Extract the [X, Y] coordinate from the center of the cell holding the provided text.  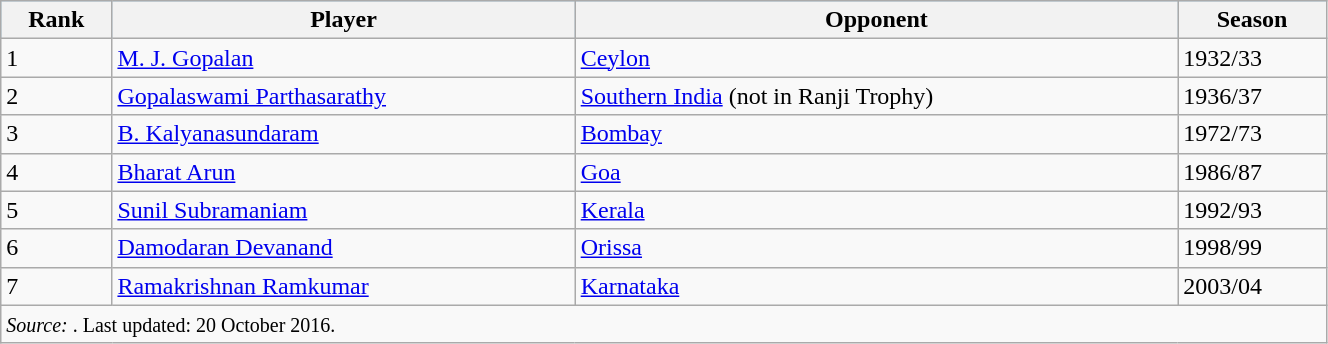
B. Kalyanasundaram [344, 134]
Ceylon [876, 58]
1986/87 [1252, 172]
Kerala [876, 210]
5 [56, 210]
2 [56, 96]
Player [344, 20]
1998/99 [1252, 248]
Bombay [876, 134]
M. J. Gopalan [344, 58]
Karnataka [876, 286]
1972/73 [1252, 134]
Opponent [876, 20]
1992/93 [1252, 210]
3 [56, 134]
Goa [876, 172]
Season [1252, 20]
Rank [56, 20]
6 [56, 248]
1932/33 [1252, 58]
Damodaran Devanand [344, 248]
Bharat Arun [344, 172]
1936/37 [1252, 96]
Source: . Last updated: 20 October 2016. [664, 324]
4 [56, 172]
2003/04 [1252, 286]
1 [56, 58]
Orissa [876, 248]
Gopalaswami Parthasarathy [344, 96]
Southern India (not in Ranji Trophy) [876, 96]
Ramakrishnan Ramkumar [344, 286]
Sunil Subramaniam [344, 210]
7 [56, 286]
